Find where the given text appears and provide that cell's center as [x, y] coordinate. 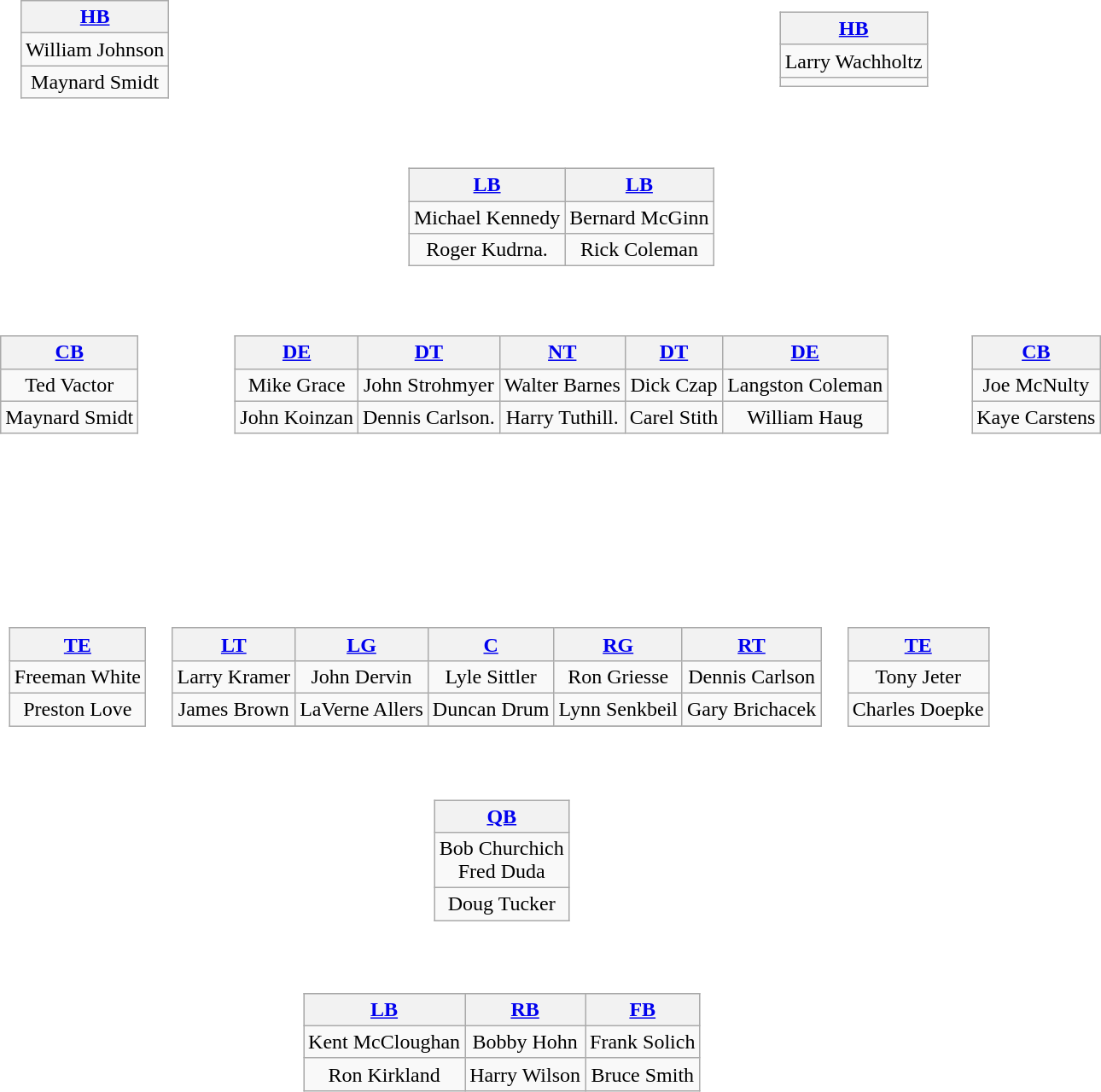
John Strohmyer [428, 385]
Lynn Senkbeil [618, 709]
TE Tony Jeter Charles Doepke [929, 665]
Bernard McGinn [639, 218]
RB [526, 1009]
QB Bob Churchich Fred Duda Doug Tucker [512, 848]
TE Freeman White Preston Love [88, 665]
LG [362, 644]
Kent McCloughan [384, 1042]
Larry Kramer [234, 677]
Ron Griesse [618, 677]
Ted Vactor [70, 385]
Dennis Carlson. [428, 417]
RG [618, 644]
Duncan Drum [491, 709]
Roger Kudrna. [486, 250]
Lyle Sittler [491, 677]
Charles Doepke [918, 709]
C [491, 644]
Tony Jeter [918, 677]
RT [751, 644]
Harry Wilson [526, 1074]
LT [234, 644]
Freeman White [77, 677]
FB [643, 1009]
LaVerne Allers [362, 709]
Michael Kennedy [486, 218]
Frank Solich [643, 1042]
Bobby Hohn [526, 1042]
Dick Czap [673, 385]
Langston Coleman [806, 385]
John Dervin [362, 677]
Gary Brichacek [751, 709]
QB [502, 816]
Rick Coleman [639, 250]
Bob Churchich Fred Duda [502, 860]
William Haug [806, 417]
LB LB Michael Kennedy Bernard McGinn Roger Kudrna. Rick Coleman [572, 206]
Doug Tucker [502, 904]
Ron Kirkland [384, 1074]
LT LG C RG RT Larry Kramer John Dervin Lyle Sittler Ron Griesse Dennis Carlson James Brown LaVerne Allers Duncan Drum Lynn Senkbeil Gary Brichacek [507, 665]
Dennis Carlson [751, 677]
William Johnson [94, 49]
Joe McNulty [1036, 385]
Preston Love [77, 709]
John Koinzan [297, 417]
Carel Stith [673, 417]
Mike Grace [297, 385]
James Brown [234, 709]
Bruce Smith [643, 1074]
Larry Wachholtz [853, 61]
NT [562, 352]
Kaye Carstens [1036, 417]
Harry Tuthill. [562, 417]
Walter Barnes [562, 385]
